Provide the [x, y] coordinate of the cell's center where the given text is located.  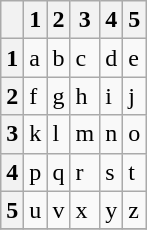
o [134, 134]
p [36, 172]
y [112, 210]
x [85, 210]
b [58, 58]
k [36, 134]
h [85, 96]
l [58, 134]
c [85, 58]
r [85, 172]
a [36, 58]
z [134, 210]
i [112, 96]
u [36, 210]
t [134, 172]
q [58, 172]
f [36, 96]
v [58, 210]
s [112, 172]
g [58, 96]
d [112, 58]
e [134, 58]
j [134, 96]
n [112, 134]
m [85, 134]
